Identify which cell holds the provided text, then report its (x, y) central coordinate. 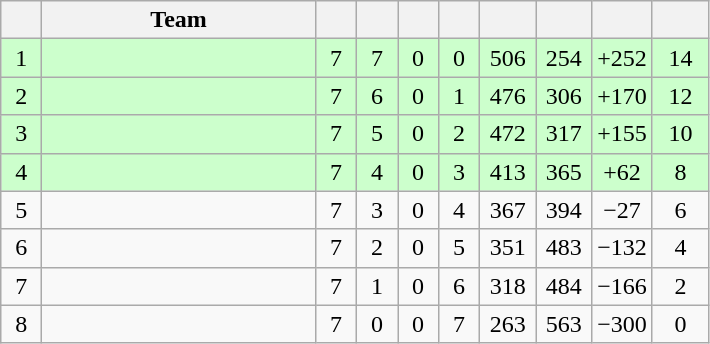
317 (564, 134)
306 (564, 96)
14 (680, 58)
472 (508, 134)
484 (564, 286)
394 (564, 210)
+155 (622, 134)
318 (508, 286)
12 (680, 96)
563 (564, 324)
254 (564, 58)
+252 (622, 58)
−166 (622, 286)
+170 (622, 96)
367 (508, 210)
−27 (622, 210)
+62 (622, 172)
413 (508, 172)
263 (508, 324)
Team (179, 20)
476 (508, 96)
351 (508, 248)
483 (564, 248)
10 (680, 134)
506 (508, 58)
−132 (622, 248)
365 (564, 172)
−300 (622, 324)
